Scan for the cell matching the given text and deliver its (x, y) coordinate at center. 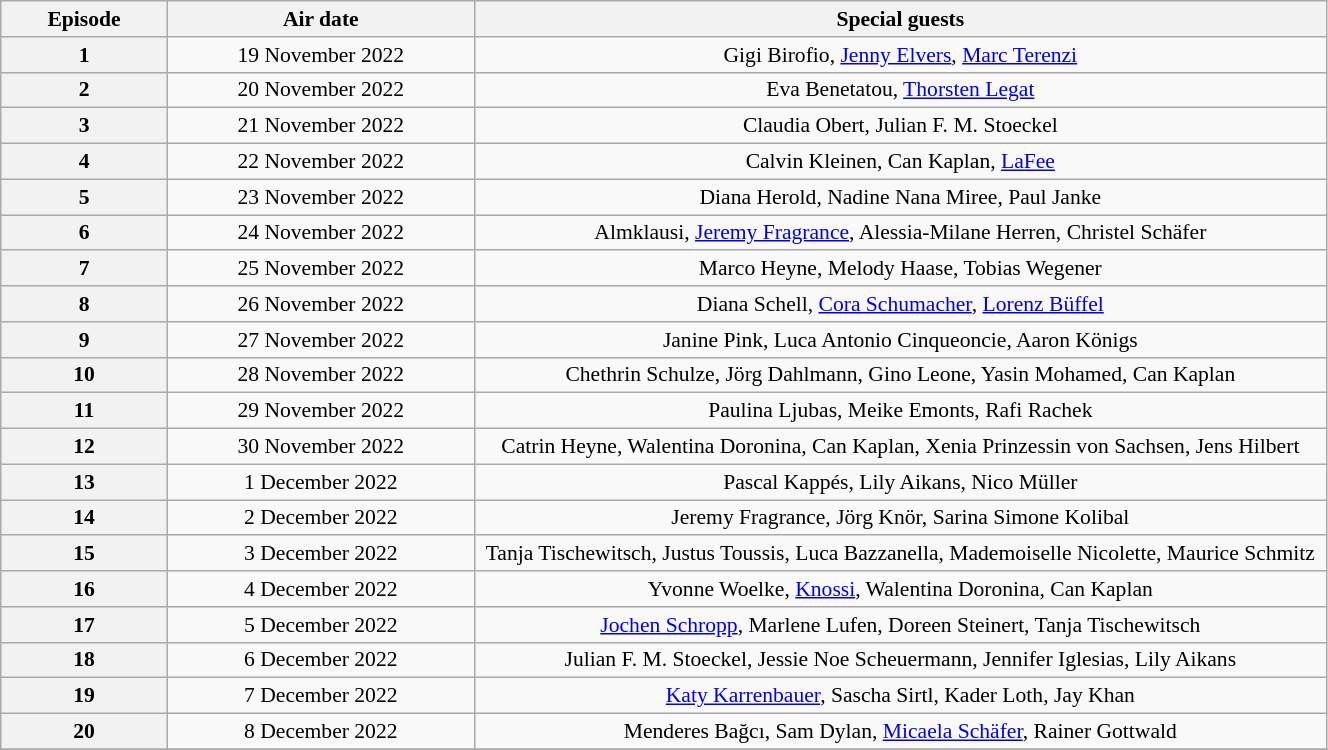
5 (84, 197)
Menderes Bağcı, Sam Dylan, Micaela Schäfer, Rainer Gottwald (900, 732)
Episode (84, 19)
Air date (320, 19)
21 November 2022 (320, 126)
4 December 2022 (320, 589)
Yvonne Woelke, Knossi, Walentina Doronina, Can Kaplan (900, 589)
Almklausi, Jeremy Fragrance, Alessia-Milane Herren, Christel Schäfer (900, 233)
17 (84, 625)
Jeremy Fragrance, Jörg Knör, Sarina Simone Kolibal (900, 518)
Special guests (900, 19)
Paulina Ljubas, Meike Emonts, Rafi Rachek (900, 411)
13 (84, 482)
8 December 2022 (320, 732)
Diana Schell, Cora Schumacher, Lorenz Büffel (900, 304)
19 (84, 696)
Catrin Heyne, Walentina Doronina, Can Kaplan, Xenia Prinzessin von Sachsen, Jens Hilbert (900, 447)
28 November 2022 (320, 375)
27 November 2022 (320, 340)
7 December 2022 (320, 696)
14 (84, 518)
20 (84, 732)
2 December 2022 (320, 518)
Calvin Kleinen, Can Kaplan, LaFee (900, 162)
12 (84, 447)
30 November 2022 (320, 447)
Chethrin Schulze, Jörg Dahlmann, Gino Leone, Yasin Mohamed, Can Kaplan (900, 375)
Eva Benetatou, Thorsten Legat (900, 90)
4 (84, 162)
9 (84, 340)
3 December 2022 (320, 554)
Katy Karrenbauer, Sascha Sirtl, Kader Loth, Jay Khan (900, 696)
23 November 2022 (320, 197)
Jochen Schropp, Marlene Lufen, Doreen Steinert, Tanja Tischewitsch (900, 625)
16 (84, 589)
18 (84, 660)
Pascal Kappés, Lily Aikans, Nico Müller (900, 482)
2 (84, 90)
25 November 2022 (320, 269)
Janine Pink, Luca Antonio Cinqueoncie, Aaron Königs (900, 340)
26 November 2022 (320, 304)
15 (84, 554)
8 (84, 304)
6 December 2022 (320, 660)
6 (84, 233)
22 November 2022 (320, 162)
Julian F. M. Stoeckel, Jessie Noe Scheuermann, Jennifer Iglesias, Lily Aikans (900, 660)
29 November 2022 (320, 411)
20 November 2022 (320, 90)
24 November 2022 (320, 233)
5 December 2022 (320, 625)
3 (84, 126)
19 November 2022 (320, 55)
1 (84, 55)
1 December 2022 (320, 482)
Tanja Tischewitsch, Justus Toussis, Luca Bazzanella, Mademoiselle Nicolette, Maurice Schmitz (900, 554)
7 (84, 269)
11 (84, 411)
10 (84, 375)
Diana Herold, Nadine Nana Miree, Paul Janke (900, 197)
Claudia Obert, Julian F. M. Stoeckel (900, 126)
Gigi Birofio, Jenny Elvers, Marc Terenzi (900, 55)
Marco Heyne, Melody Haase, Tobias Wegener (900, 269)
